Determine the [X, Y] coordinate at the center of the cell enclosing the given text.  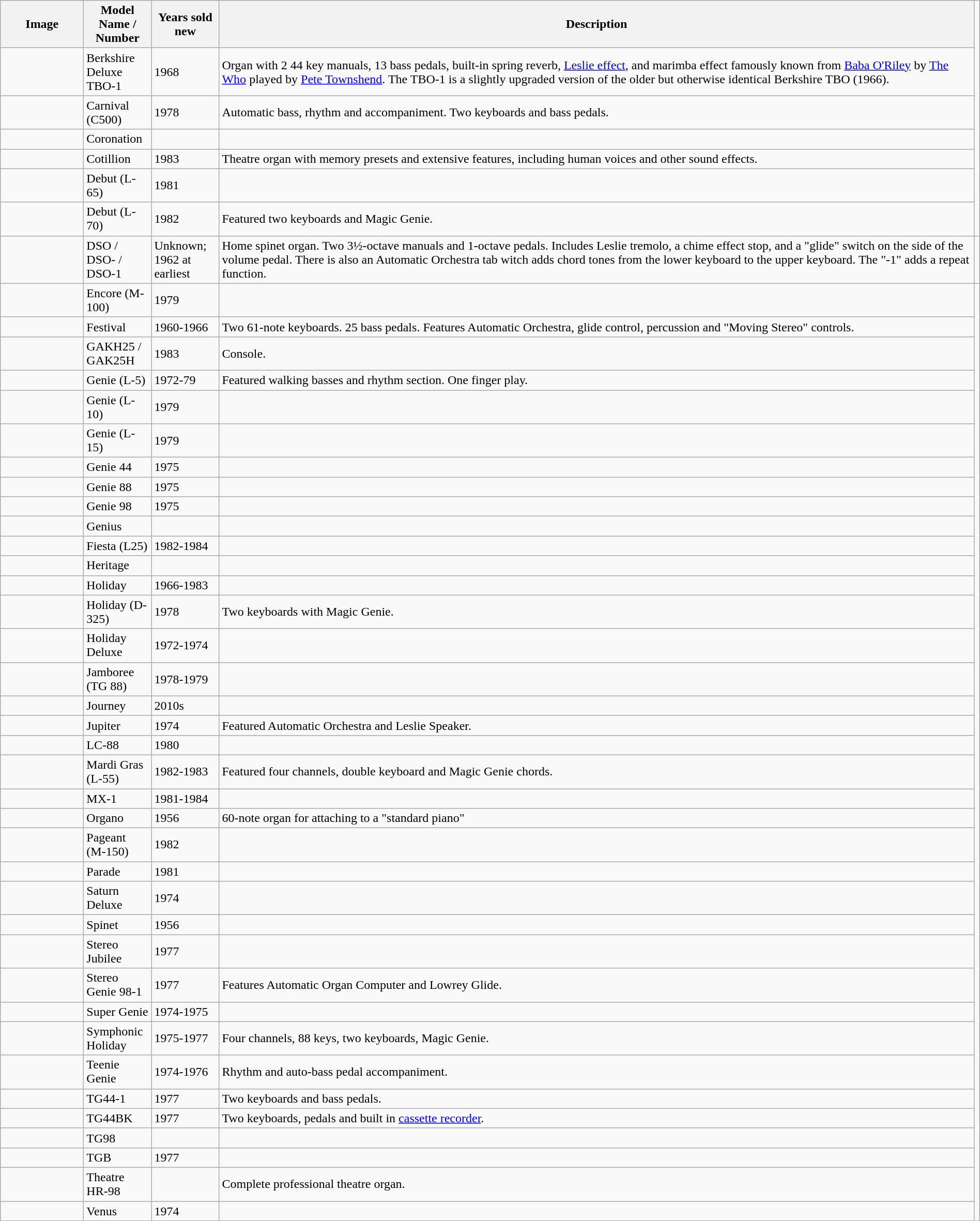
Symphonic Holiday [118, 1038]
Four channels, 88 keys, two keyboards, Magic Genie. [596, 1038]
Rhythm and auto-bass pedal accompaniment. [596, 1072]
1982-1984 [185, 546]
Berkshire Deluxe TBO-1 [118, 72]
Coronation [118, 139]
TG44-1 [118, 1098]
Encore (M-100) [118, 300]
Cotillion [118, 159]
Holiday (D-325) [118, 612]
Featured four channels, double keyboard and Magic Genie chords. [596, 771]
Festival [118, 327]
Theatre HR-98 [118, 1184]
TG98 [118, 1138]
Parade [118, 872]
Genius [118, 526]
1968 [185, 72]
Jamboree (TG 88) [118, 679]
1960-1966 [185, 327]
1980 [185, 745]
Description [596, 24]
Featured two keyboards and Magic Genie. [596, 219]
Console. [596, 354]
Automatic bass, rhythm and accompaniment. Two keyboards and bass pedals. [596, 113]
1978-1979 [185, 679]
Mardi Gras (L-55) [118, 771]
1981-1984 [185, 799]
Genie (L-5) [118, 380]
60-note organ for attaching to a "standard piano" [596, 818]
Unknown; 1962 at earliest [185, 260]
Super Genie [118, 1012]
Featured Automatic Orchestra and Leslie Speaker. [596, 725]
Debut (L-65) [118, 185]
1974-1976 [185, 1072]
Carnival (C500) [118, 113]
Fiesta (L25) [118, 546]
Holiday [118, 585]
DSO / DSO- / DSO-1 [118, 260]
Two keyboards with Magic Genie. [596, 612]
2010s [185, 706]
Debut (L-70) [118, 219]
1972-1974 [185, 645]
Genie 88 [118, 487]
Complete professional theatre organ. [596, 1184]
Spinet [118, 925]
Featured walking basses and rhythm section. One finger play. [596, 380]
1966-1983 [185, 585]
Jupiter [118, 725]
Saturn Deluxe [118, 898]
Years sold new [185, 24]
Genie 98 [118, 507]
Genie (L-15) [118, 440]
Stereo Genie 98-1 [118, 985]
Journey [118, 706]
Image [42, 24]
Genie 44 [118, 467]
TG44BK [118, 1118]
Features Automatic Organ Computer and Lowrey Glide. [596, 985]
LC-88 [118, 745]
1982-1983 [185, 771]
Two keyboards and bass pedals. [596, 1098]
Two 61-note keyboards. 25 bass pedals. Features Automatic Orchestra, glide control, percussion and "Moving Stereo" controls. [596, 327]
Venus [118, 1211]
Genie (L-10) [118, 406]
1972-79 [185, 380]
MX-1 [118, 799]
1975-1977 [185, 1038]
Holiday Deluxe [118, 645]
Organo [118, 818]
Pageant(M-150) [118, 845]
TGB [118, 1157]
Model Name / Number [118, 24]
Stereo Jubilee [118, 951]
GAKH25 / GAK25H [118, 354]
Two keyboards, pedals and built in cassette recorder. [596, 1118]
Heritage [118, 566]
Theatre organ with memory presets and extensive features, including human voices and other sound effects. [596, 159]
Teenie Genie [118, 1072]
1974-1975 [185, 1012]
